Return the (X, Y) coordinate for the center point of the cell that contains the specified text.  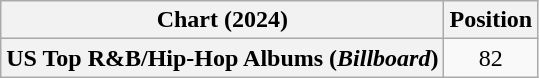
Chart (2024) (222, 20)
Position (491, 20)
US Top R&B/Hip-Hop Albums (Billboard) (222, 58)
82 (491, 58)
